For the text-containing cell, return its midpoint in (x, y) coordinate format. 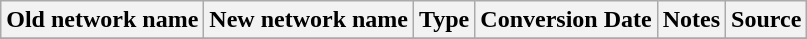
Type (444, 20)
Old network name (102, 20)
New network name (309, 20)
Conversion Date (566, 20)
Notes (691, 20)
Source (766, 20)
